For the text-containing cell, return its midpoint in [x, y] coordinate format. 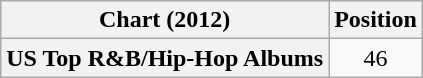
Position [376, 20]
46 [376, 58]
US Top R&B/Hip-Hop Albums [165, 58]
Chart (2012) [165, 20]
